Detect which cell encompasses the target text, then output its (x, y) center coordinate. 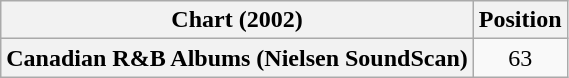
63 (520, 58)
Position (520, 20)
Chart (2002) (238, 20)
Canadian R&B Albums (Nielsen SoundScan) (238, 58)
